Provide the (X, Y) coordinate of the cell's center where the given text is located.  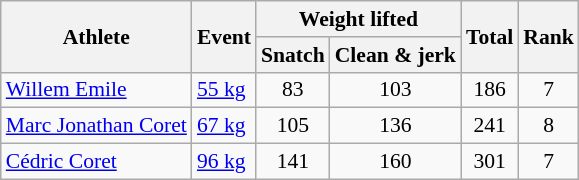
Athlete (96, 36)
Willem Emile (96, 90)
Rank (548, 36)
301 (490, 162)
241 (490, 126)
103 (396, 90)
Weight lifted (358, 19)
141 (293, 162)
136 (396, 126)
Event (224, 36)
Cédric Coret (96, 162)
8 (548, 126)
Total (490, 36)
55 kg (224, 90)
Clean & jerk (396, 55)
Snatch (293, 55)
83 (293, 90)
Marc Jonathan Coret (96, 126)
67 kg (224, 126)
105 (293, 126)
96 kg (224, 162)
160 (396, 162)
186 (490, 90)
